Locate the cell with the specified text and output its [X, Y] center coordinate. 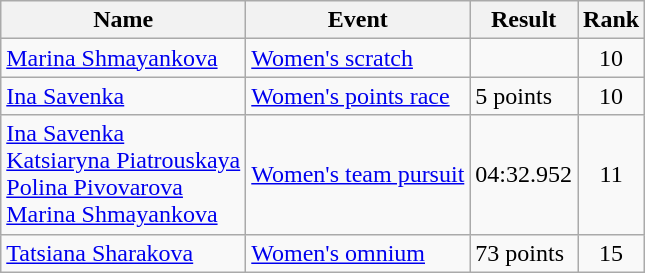
5 points [524, 96]
Ina Savenka [124, 96]
Marina Shmayankova [124, 58]
Women's scratch [358, 58]
73 points [524, 253]
Tatsiana Sharakova [124, 253]
Result [524, 20]
Rank [612, 20]
15 [612, 253]
04:32.952 [524, 174]
Ina SavenkaKatsiaryna PiatrouskayaPolina PivovarovaMarina Shmayankova [124, 174]
11 [612, 174]
Women's team pursuit [358, 174]
Name [124, 20]
Event [358, 20]
Women's points race [358, 96]
Women's omnium [358, 253]
